Find where the given text appears and provide that cell's center as (x, y) coordinate. 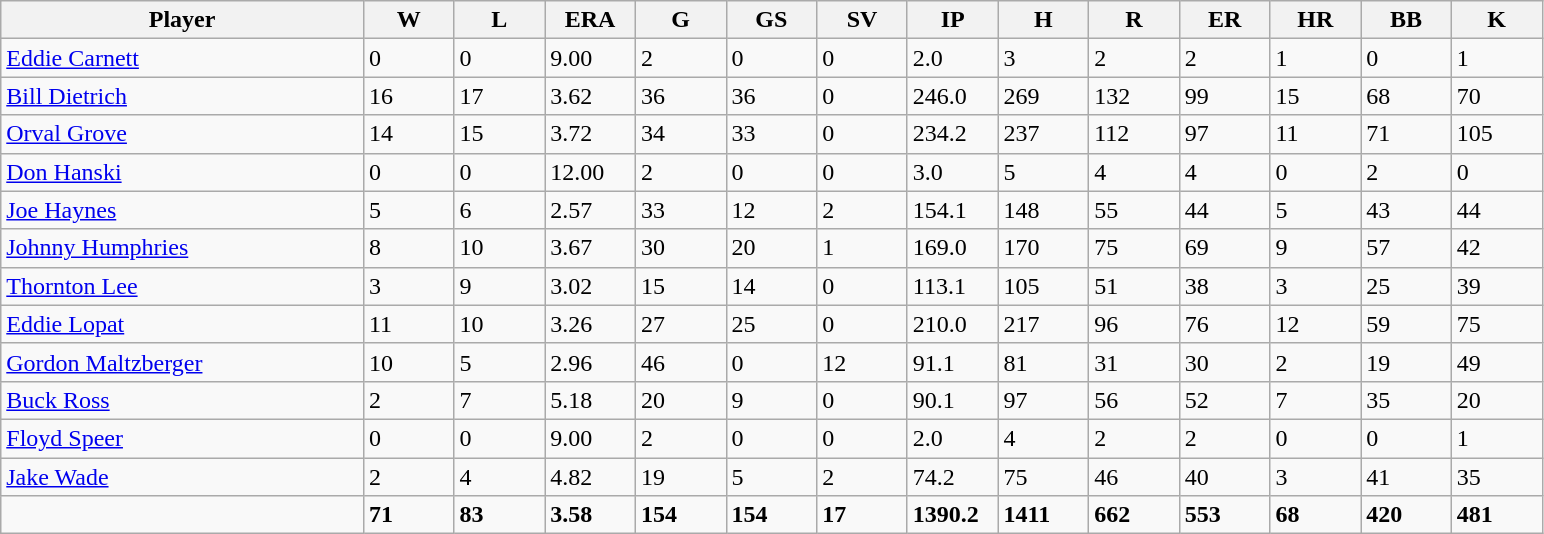
39 (1496, 286)
16 (408, 96)
6 (500, 210)
76 (1224, 324)
55 (1134, 210)
3.58 (590, 515)
40 (1224, 477)
91.1 (952, 362)
3.62 (590, 96)
Orval Grove (182, 134)
12.00 (590, 172)
99 (1224, 96)
Don Hanski (182, 172)
420 (1406, 515)
41 (1406, 477)
Bill Dietrich (182, 96)
662 (1134, 515)
56 (1134, 400)
170 (1044, 248)
237 (1044, 134)
ER (1224, 20)
K (1496, 20)
52 (1224, 400)
3.67 (590, 248)
4.82 (590, 477)
83 (500, 515)
3.72 (590, 134)
SV (862, 20)
Johnny Humphries (182, 248)
59 (1406, 324)
Eddie Carnett (182, 58)
2.96 (590, 362)
553 (1224, 515)
31 (1134, 362)
217 (1044, 324)
210.0 (952, 324)
113.1 (952, 286)
5.18 (590, 400)
2.57 (590, 210)
51 (1134, 286)
L (500, 20)
3.02 (590, 286)
27 (680, 324)
57 (1406, 248)
1390.2 (952, 515)
1411 (1044, 515)
154.1 (952, 210)
269 (1044, 96)
481 (1496, 515)
GS (772, 20)
234.2 (952, 134)
W (408, 20)
169.0 (952, 248)
Eddie Lopat (182, 324)
Player (182, 20)
42 (1496, 248)
Joe Haynes (182, 210)
81 (1044, 362)
R (1134, 20)
Thornton Lee (182, 286)
IP (952, 20)
43 (1406, 210)
148 (1044, 210)
70 (1496, 96)
34 (680, 134)
HR (1316, 20)
Buck Ross (182, 400)
3.0 (952, 172)
112 (1134, 134)
Gordon Maltzberger (182, 362)
BB (1406, 20)
246.0 (952, 96)
Jake Wade (182, 477)
G (680, 20)
69 (1224, 248)
49 (1496, 362)
74.2 (952, 477)
96 (1134, 324)
3.26 (590, 324)
90.1 (952, 400)
Floyd Speer (182, 438)
H (1044, 20)
ERA (590, 20)
132 (1134, 96)
8 (408, 248)
38 (1224, 286)
